Scan for the cell matching the given text and deliver its (x, y) coordinate at center. 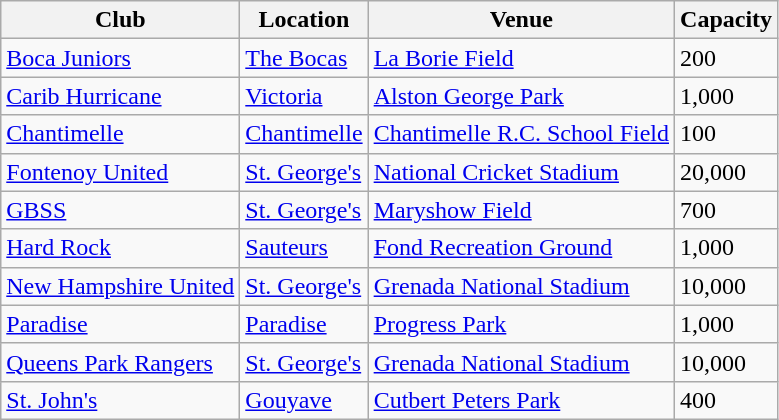
New Hampshire United (120, 286)
Gouyave (304, 400)
Victoria (304, 96)
Carib Hurricane (120, 96)
The Bocas (304, 58)
Boca Juniors (120, 58)
GBSS (120, 210)
100 (726, 134)
20,000 (726, 172)
Hard Rock (120, 248)
La Borie Field (521, 58)
Maryshow Field (521, 210)
Cutbert Peters Park (521, 400)
400 (726, 400)
St. John's (120, 400)
Club (120, 20)
Sauteurs (304, 248)
Location (304, 20)
National Cricket Stadium (521, 172)
Chantimelle R.C. School Field (521, 134)
Venue (521, 20)
Fontenoy United (120, 172)
700 (726, 210)
200 (726, 58)
Fond Recreation Ground (521, 248)
Capacity (726, 20)
Alston George Park (521, 96)
Queens Park Rangers (120, 362)
Progress Park (521, 324)
